For the text-containing cell, return its midpoint in (X, Y) coordinate format. 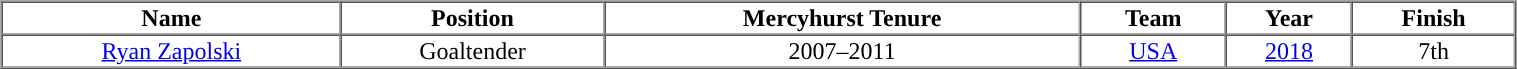
Team (1153, 18)
7th (1434, 50)
Position (472, 18)
2018 (1289, 50)
Mercyhurst Tenure (842, 18)
Goaltender (472, 50)
Name (172, 18)
USA (1153, 50)
Ryan Zapolski (172, 50)
Finish (1434, 18)
Year (1289, 18)
2007–2011 (842, 50)
